Search for the cell housing the specified text and yield its [X, Y] center coordinate. 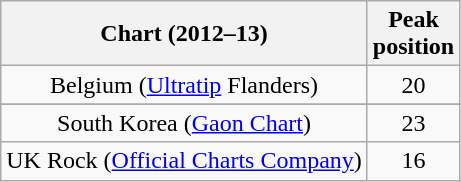
23 [413, 123]
UK Rock (Official Charts Company) [184, 161]
South Korea (Gaon Chart) [184, 123]
16 [413, 161]
Belgium (Ultratip Flanders) [184, 85]
Chart (2012–13) [184, 34]
Peakposition [413, 34]
20 [413, 85]
